Locate the cell with the specified text and output its [x, y] center coordinate. 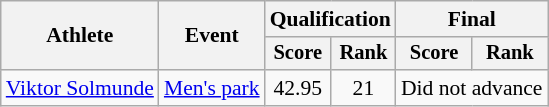
21 [364, 88]
Event [212, 36]
Final [472, 19]
Qualification [330, 19]
Did not advance [472, 88]
42.95 [298, 88]
Men's park [212, 88]
Viktor Solmunde [80, 88]
Athlete [80, 36]
